Identify which cell holds the provided text, then report its [X, Y] central coordinate. 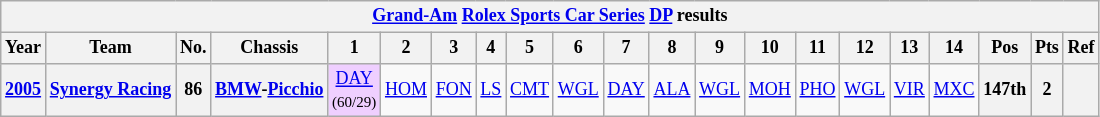
13 [910, 48]
5 [530, 48]
7 [626, 48]
3 [454, 48]
86 [194, 90]
2005 [24, 90]
12 [865, 48]
No. [194, 48]
Grand-Am Rolex Sports Car Series DP results [550, 16]
4 [491, 48]
VIR [910, 90]
CMT [530, 90]
Team [110, 48]
Ref [1081, 48]
14 [954, 48]
8 [672, 48]
Pos [1005, 48]
11 [818, 48]
ALA [672, 90]
DAY(60/29) [354, 90]
Year [24, 48]
FON [454, 90]
1 [354, 48]
DAY [626, 90]
Synergy Racing [110, 90]
10 [770, 48]
LS [491, 90]
PHO [818, 90]
HOM [406, 90]
MOH [770, 90]
147th [1005, 90]
Chassis [270, 48]
BMW-Picchio [270, 90]
6 [578, 48]
9 [720, 48]
Pts [1048, 48]
MXC [954, 90]
